Capture the cell that displays the provided text and extract its [x, y] central coordinate. 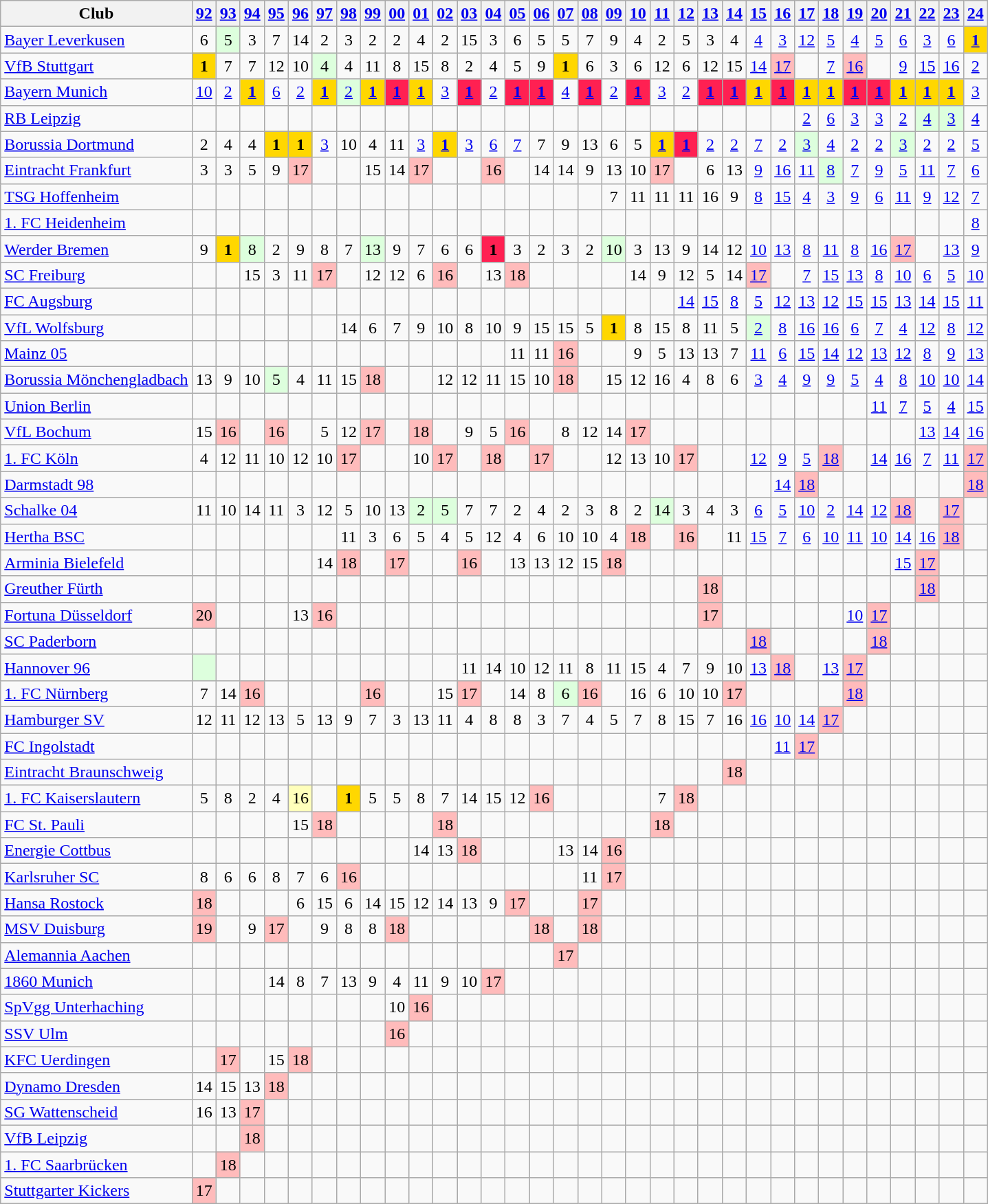
SSV Ulm [96, 1034]
SpVgg Unterhaching [96, 1007]
94 [252, 14]
Alemannia Aachen [96, 955]
09 [613, 14]
1860 Munich [96, 981]
Energie Cottbus [96, 851]
95 [276, 14]
01 [421, 14]
Dynamo Dresden [96, 1086]
Arminia Bielefeld [96, 563]
Karlsruher SC [96, 877]
Stuttgarter Kickers [96, 1191]
Hamburger SV [96, 720]
SG Wattenscheid [96, 1112]
21 [903, 14]
98 [348, 14]
VfB Leipzig [96, 1138]
08 [590, 14]
1. FC Heidenheim [96, 223]
Hertha BSC [96, 537]
FC Augsburg [96, 301]
99 [373, 14]
SC Freiburg [96, 275]
Union Berlin [96, 406]
MSV Duisburg [96, 929]
KFC Uerdingen [96, 1060]
00 [397, 14]
SC Paderborn [96, 641]
24 [975, 14]
Bayern Munich [96, 92]
02 [446, 14]
06 [542, 14]
VfL Bochum [96, 432]
93 [228, 14]
1. FC Köln [96, 458]
1. FC Saarbrücken [96, 1165]
96 [300, 14]
Werder Bremen [96, 249]
Fortuna Düsseldorf [96, 615]
Eintracht Frankfurt [96, 170]
04 [494, 14]
Borussia Dortmund [96, 144]
VfL Wolfsburg [96, 328]
1. FC Nürnberg [96, 693]
92 [204, 14]
05 [517, 14]
Greuther Fürth [96, 589]
22 [927, 14]
Darmstadt 98 [96, 484]
Club [96, 14]
Mainz 05 [96, 354]
Schalke 04 [96, 511]
Hannover 96 [96, 667]
1. FC Kaiserslautern [96, 799]
Bayer Leverkusen [96, 40]
FC St. Pauli [96, 825]
97 [325, 14]
Eintracht Braunschweig [96, 772]
07 [565, 14]
VfB Stuttgart [96, 66]
TSG Hoffenheim [96, 197]
Borussia Mönchengladbach [96, 380]
03 [469, 14]
Hansa Rostock [96, 903]
FC Ingolstadt [96, 746]
RB Leipzig [96, 118]
23 [952, 14]
